Detect which cell encompasses the target text, then output its [X, Y] center coordinate. 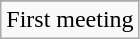
First meeting [70, 20]
